Provide the [x, y] coordinate of the cell's center where the given text is located.  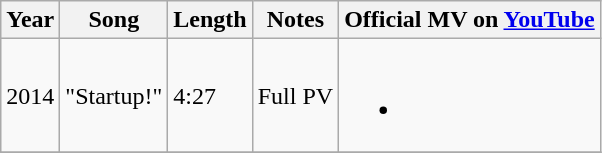
Song [114, 20]
Notes [295, 20]
"Startup!" [114, 96]
4:27 [210, 96]
Full PV [295, 96]
Length [210, 20]
2014 [30, 96]
Year [30, 20]
Official MV on YouTube [470, 20]
